Identify which cell holds the provided text, then report its (x, y) central coordinate. 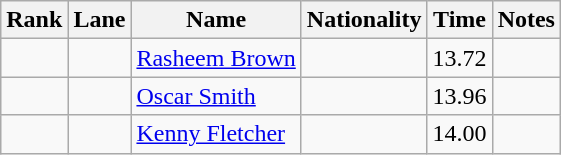
Nationality (364, 20)
Rasheem Brown (216, 58)
Kenny Fletcher (216, 134)
Oscar Smith (216, 96)
14.00 (460, 134)
Notes (526, 20)
Name (216, 20)
13.72 (460, 58)
Lane (100, 20)
Time (460, 20)
13.96 (460, 96)
Rank (34, 20)
